Capture the cell that displays the provided text and extract its (X, Y) central coordinate. 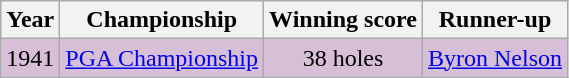
Championship (162, 20)
PGA Championship (162, 58)
Byron Nelson (494, 58)
38 holes (344, 58)
1941 (30, 58)
Year (30, 20)
Winning score (344, 20)
Runner-up (494, 20)
